Capture the cell that displays the provided text and extract its [x, y] central coordinate. 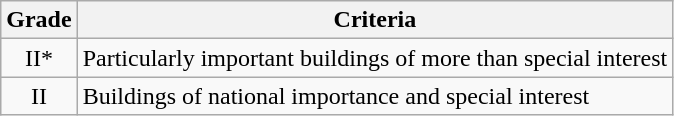
Buildings of national importance and special interest [375, 96]
Criteria [375, 20]
II* [39, 58]
Grade [39, 20]
II [39, 96]
Particularly important buildings of more than special interest [375, 58]
